For the text-containing cell, return its midpoint in [x, y] coordinate format. 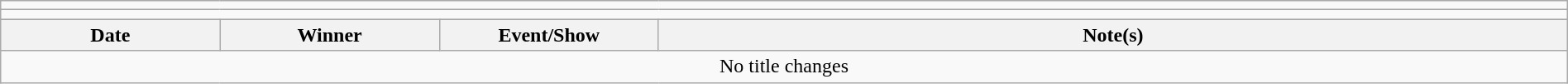
No title changes [784, 67]
Event/Show [549, 35]
Note(s) [1113, 35]
Date [111, 35]
Winner [329, 35]
